For the text-containing cell, return its midpoint in (X, Y) coordinate format. 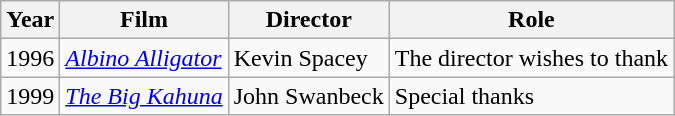
Special thanks (531, 96)
The Big Kahuna (144, 96)
Director (308, 20)
The director wishes to thank (531, 58)
Film (144, 20)
Kevin Spacey (308, 58)
Albino Alligator (144, 58)
John Swanbeck (308, 96)
1999 (30, 96)
Role (531, 20)
1996 (30, 58)
Year (30, 20)
